From the cell containing the given text, extract its center point as [x, y] coordinate. 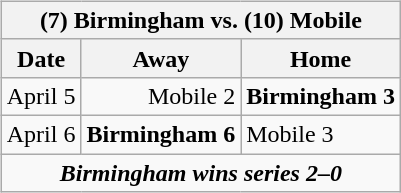
Date [41, 58]
(7) Birmingham vs. (10) Mobile [200, 20]
April 6 [41, 134]
April 5 [41, 96]
Birmingham 3 [321, 96]
Birmingham wins series 2–0 [200, 173]
Home [321, 58]
Birmingham 6 [161, 134]
Mobile 3 [321, 134]
Mobile 2 [161, 96]
Away [161, 58]
